Locate the cell with the specified text and output its (x, y) center coordinate. 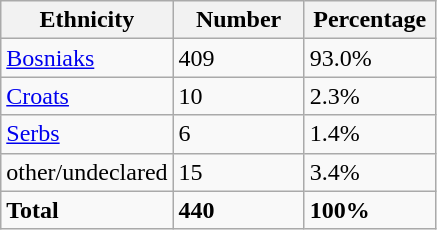
Croats (87, 96)
100% (370, 210)
other/undeclared (87, 172)
2.3% (370, 96)
93.0% (370, 58)
3.4% (370, 172)
Number (238, 20)
440 (238, 210)
1.4% (370, 134)
Total (87, 210)
Ethnicity (87, 20)
Serbs (87, 134)
6 (238, 134)
409 (238, 58)
15 (238, 172)
10 (238, 96)
Bosniaks (87, 58)
Percentage (370, 20)
